Extract the (X, Y) coordinate from the center of the cell holding the provided text.  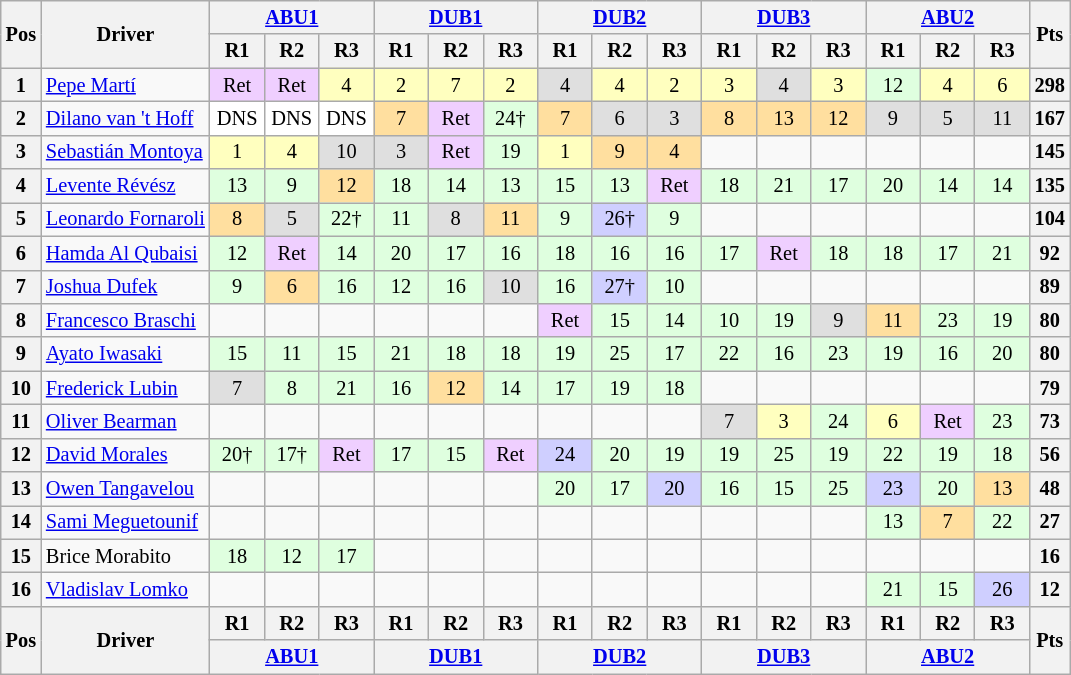
56 (1050, 455)
Oliver Bearman (126, 421)
Ayato Iwasaki (126, 354)
Dilano van 't Hoff (126, 118)
48 (1050, 489)
Leonardo Fornaroli (126, 219)
Joshua Dufek (126, 287)
24† (510, 118)
Vladislav Lomko (126, 589)
Brice Morabito (126, 556)
145 (1050, 152)
David Morales (126, 455)
Sami Meguetounif (126, 522)
17† (292, 455)
Frederick Lubin (126, 388)
73 (1050, 421)
Hamda Al Qubaisi (126, 253)
Owen Tangavelou (126, 489)
22† (346, 219)
26 (1002, 589)
26† (620, 219)
92 (1050, 253)
27 (1050, 522)
89 (1050, 287)
79 (1050, 388)
27† (620, 287)
Pepe Martí (126, 85)
135 (1050, 186)
Sebastián Montoya (126, 152)
167 (1050, 118)
104 (1050, 219)
20† (238, 455)
298 (1050, 85)
Francesco Braschi (126, 320)
Levente Révész (126, 186)
